For the text-containing cell, return its midpoint in (x, y) coordinate format. 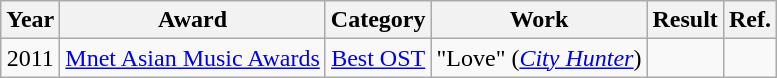
"Love" (City Hunter) (539, 58)
Ref. (750, 20)
Award (193, 20)
Result (685, 20)
Best OST (378, 58)
Category (378, 20)
Year (30, 20)
Mnet Asian Music Awards (193, 58)
2011 (30, 58)
Work (539, 20)
